Provide the [X, Y] coordinate of the cell's center where the given text is located.  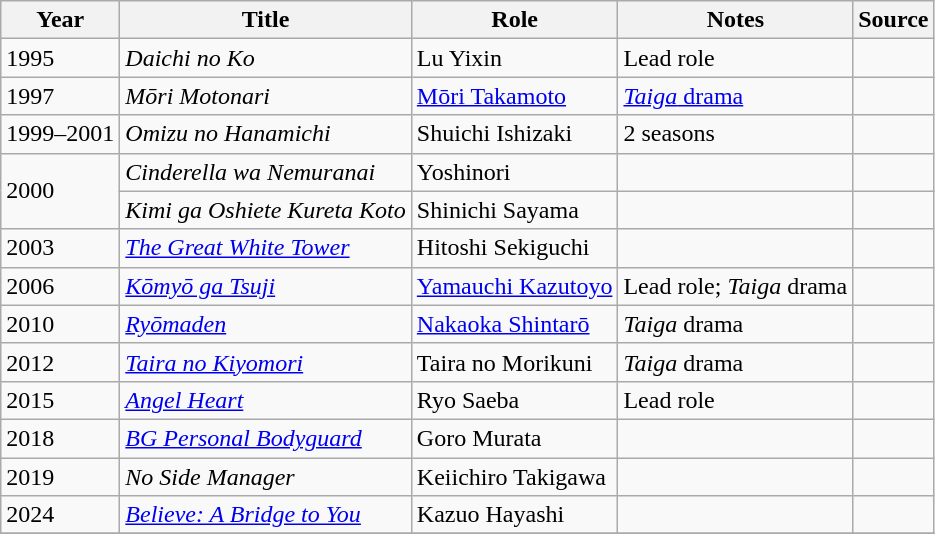
1995 [60, 58]
2003 [60, 248]
Title [266, 20]
Kimi ga Oshiete Kureta Koto [266, 210]
2019 [60, 477]
The Great White Tower [266, 248]
2010 [60, 324]
Kōmyō ga Tsuji [266, 286]
Role [514, 20]
Yoshinori [514, 172]
Daichi no Ko [266, 58]
Lead role; Taiga drama [736, 286]
1997 [60, 96]
2000 [60, 191]
Believe: A Bridge to You [266, 515]
Angel Heart [266, 400]
2015 [60, 400]
2006 [60, 286]
Goro Murata [514, 438]
Ryōmaden [266, 324]
Cinderella wa Nemuranai [266, 172]
Kazuo Hayashi [514, 515]
Nakaoka Shintarō [514, 324]
Shuichi Ishizaki [514, 134]
Taira no Morikuni [514, 362]
Lu Yixin [514, 58]
Mōri Takamoto [514, 96]
2018 [60, 438]
Keiichiro Takigawa [514, 477]
Notes [736, 20]
Hitoshi Sekiguchi [514, 248]
2012 [60, 362]
Year [60, 20]
Omizu no Hanamichi [266, 134]
No Side Manager [266, 477]
Ryo Saeba [514, 400]
Mōri Motonari [266, 96]
Taira no Kiyomori [266, 362]
2 seasons [736, 134]
Source [894, 20]
Shinichi Sayama [514, 210]
Yamauchi Kazutoyo [514, 286]
BG Personal Bodyguard [266, 438]
1999–2001 [60, 134]
2024 [60, 515]
